Search for the cell housing the specified text and yield its [X, Y] center coordinate. 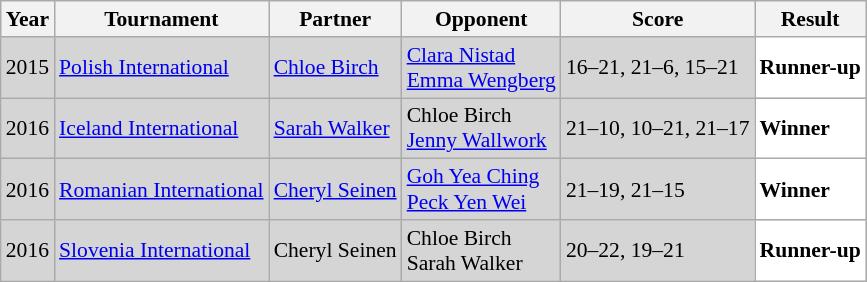
2015 [28, 68]
Opponent [482, 19]
Chloe Birch [336, 68]
Sarah Walker [336, 128]
21–10, 10–21, 21–17 [658, 128]
Result [810, 19]
Clara Nistad Emma Wengberg [482, 68]
Tournament [162, 19]
Goh Yea Ching Peck Yen Wei [482, 190]
Partner [336, 19]
Slovenia International [162, 250]
16–21, 21–6, 15–21 [658, 68]
20–22, 19–21 [658, 250]
Chloe Birch Jenny Wallwork [482, 128]
Polish International [162, 68]
Chloe Birch Sarah Walker [482, 250]
Romanian International [162, 190]
Iceland International [162, 128]
21–19, 21–15 [658, 190]
Score [658, 19]
Year [28, 19]
